Capture the cell that displays the provided text and extract its (x, y) central coordinate. 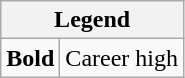
Bold (30, 58)
Career high (122, 58)
Legend (92, 20)
